Pinpoint the cell where the given text exists, returning its [X, Y] midpoint coordinate. 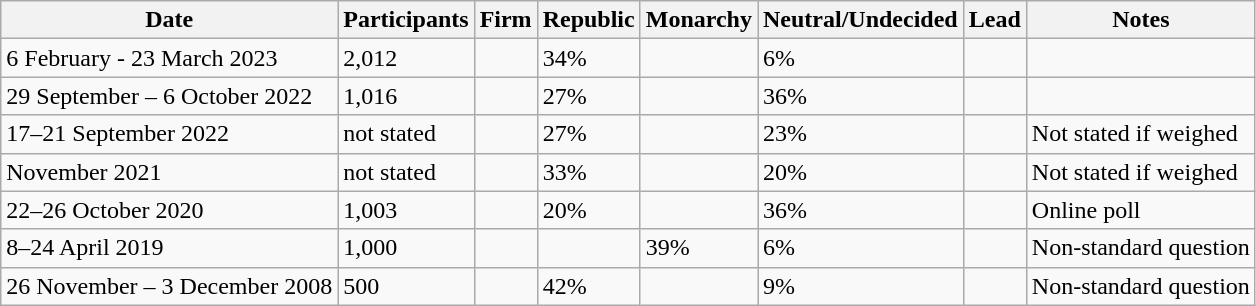
1,003 [406, 210]
17–21 September 2022 [170, 134]
Neutral/Undecided [861, 20]
1,000 [406, 248]
26 November – 3 December 2008 [170, 286]
Firm [506, 20]
39% [698, 248]
Participants [406, 20]
42% [588, 286]
Lead [994, 20]
November 2021 [170, 172]
34% [588, 58]
Notes [1140, 20]
Republic [588, 20]
1,016 [406, 96]
500 [406, 286]
Monarchy [698, 20]
29 September – 6 October 2022 [170, 96]
8–24 April 2019 [170, 248]
9% [861, 286]
2,012 [406, 58]
33% [588, 172]
Online poll [1140, 210]
22–26 October 2020 [170, 210]
23% [861, 134]
Date [170, 20]
6 February - 23 March 2023 [170, 58]
